Return the (x, y) coordinate for the center point of the cell that contains the specified text.  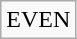
EVEN (38, 19)
